For the text-containing cell, return its midpoint in (x, y) coordinate format. 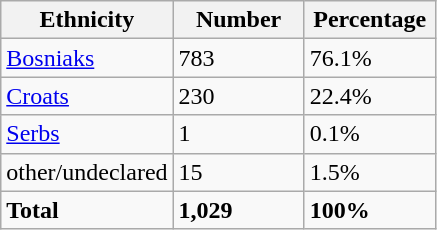
Number (238, 20)
783 (238, 58)
Ethnicity (87, 20)
Percentage (370, 20)
other/undeclared (87, 172)
Serbs (87, 134)
1.5% (370, 172)
15 (238, 172)
1 (238, 134)
100% (370, 210)
Croats (87, 96)
Bosniaks (87, 58)
0.1% (370, 134)
1,029 (238, 210)
230 (238, 96)
76.1% (370, 58)
Total (87, 210)
22.4% (370, 96)
